Capture the cell that displays the provided text and extract its [X, Y] central coordinate. 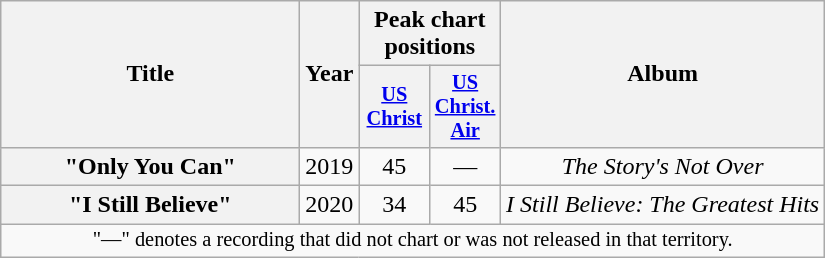
Year [330, 74]
2019 [330, 166]
34 [394, 205]
"—" denotes a recording that did not chart or was not released in that territory. [413, 241]
2020 [330, 205]
— [466, 166]
"I Still Believe" [150, 205]
The Story's Not Over [663, 166]
Peak chartpositions [430, 34]
I Still Believe: The Greatest Hits [663, 205]
Album [663, 74]
USChrist.Air [466, 107]
"Only You Can" [150, 166]
Title [150, 74]
USChrist [394, 107]
